Scan for the cell matching the given text and deliver its [X, Y] coordinate at center. 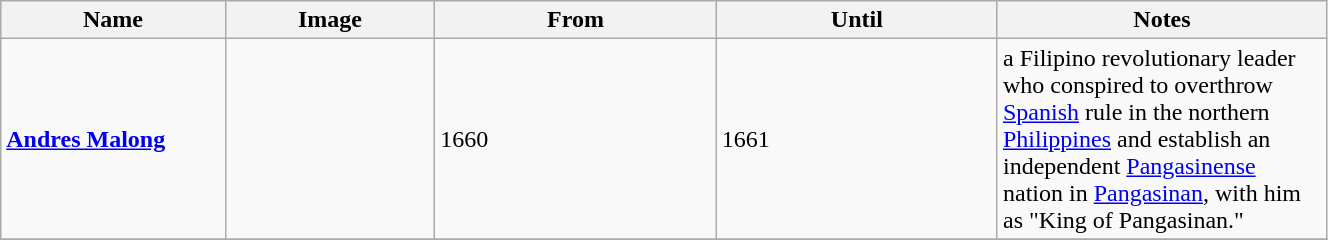
From [576, 20]
Image [330, 20]
Andres Malong [113, 139]
Notes [1162, 20]
Until [856, 20]
1661 [856, 139]
Name [113, 20]
1660 [576, 139]
